Detect which cell encompasses the target text, then output its [X, Y] center coordinate. 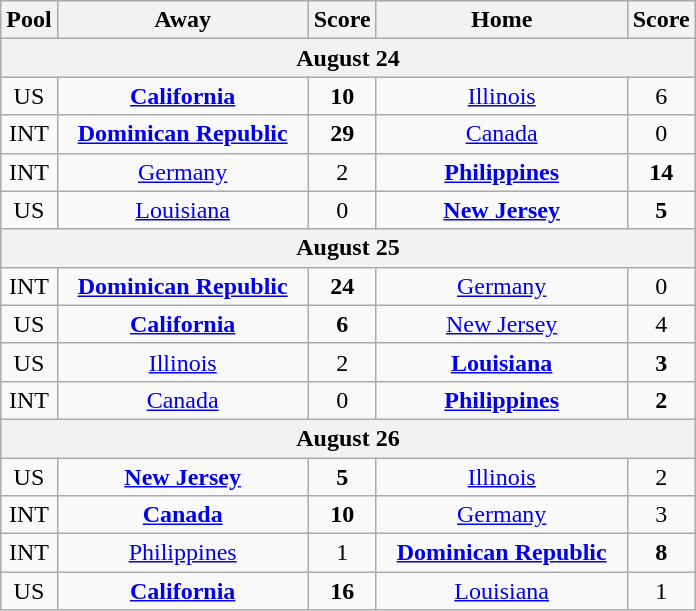
August 25 [348, 248]
August 26 [348, 438]
Home [502, 20]
August 24 [348, 58]
Away [182, 20]
29 [342, 134]
4 [661, 324]
14 [661, 172]
16 [342, 591]
8 [661, 553]
24 [342, 286]
Pool [29, 20]
